Find where the given text appears and provide that cell's center as [x, y] coordinate. 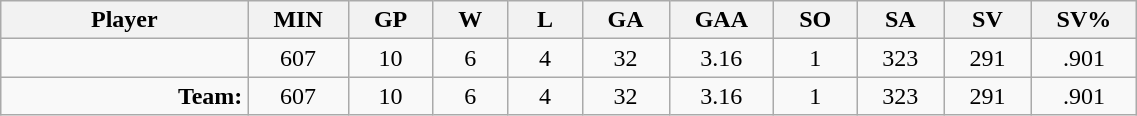
GP [390, 20]
SA [900, 20]
MIN [298, 20]
GAA [721, 20]
Player [124, 20]
W [470, 20]
GA [626, 20]
SV [988, 20]
SV% [1084, 20]
Team: [124, 96]
SO [816, 20]
L [545, 20]
